Determine the [x, y] coordinate at the center of the cell enclosing the given text.  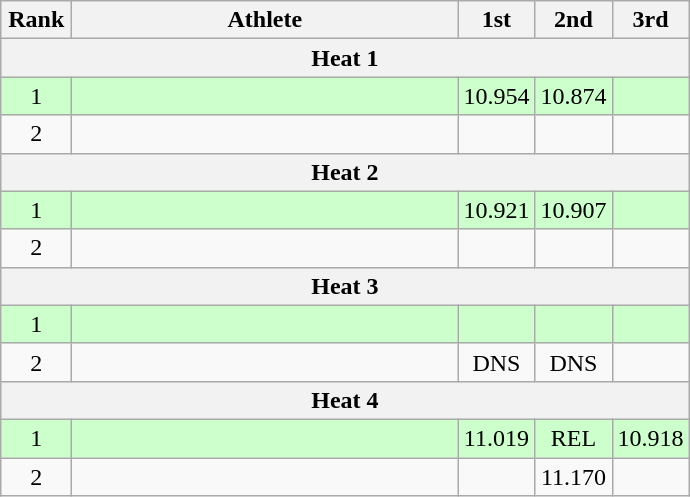
Heat 3 [345, 286]
Heat 1 [345, 58]
10.874 [574, 96]
10.918 [650, 438]
Heat 2 [345, 172]
Rank [36, 20]
3rd [650, 20]
1st [496, 20]
11.019 [496, 438]
Athlete [265, 20]
2nd [574, 20]
10.921 [496, 210]
11.170 [574, 477]
Heat 4 [345, 400]
10.954 [496, 96]
10.907 [574, 210]
REL [574, 438]
